Identify which cell holds the provided text, then report its [x, y] central coordinate. 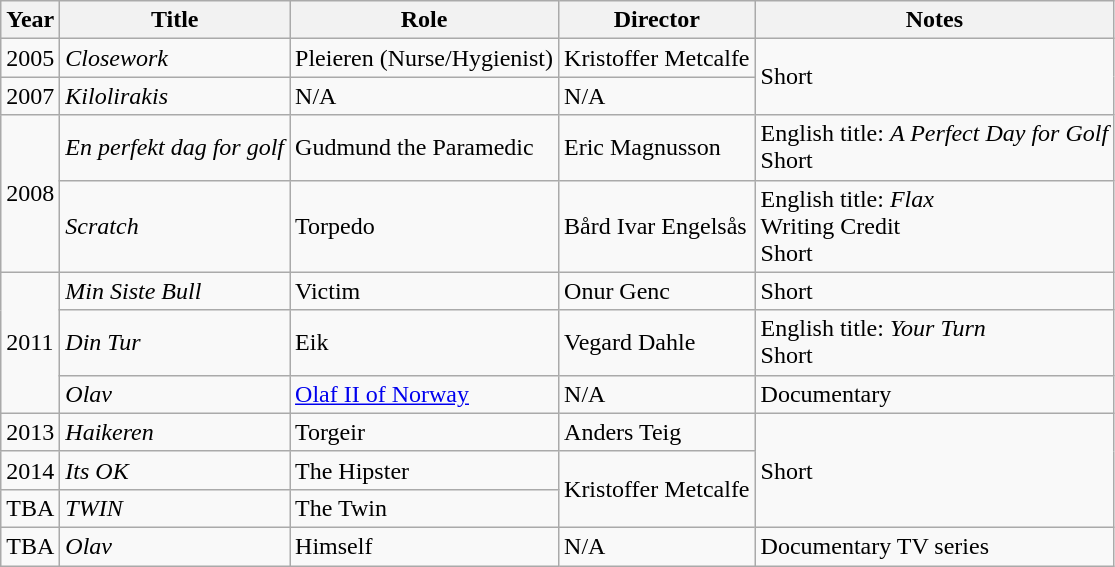
Director [658, 20]
Title [175, 20]
2011 [30, 342]
The Hipster [424, 470]
Documentary TV series [934, 546]
Himself [424, 546]
Min Siste Bull [175, 291]
Din Tur [175, 342]
The Twin [424, 508]
Closework [175, 58]
Vegard Dahle [658, 342]
Anders Teig [658, 432]
2008 [30, 194]
Pleieren (Nurse/Hygienist) [424, 58]
Role [424, 20]
2014 [30, 470]
En perfekt dag for golf [175, 148]
Torgeir [424, 432]
Its OK [175, 470]
Notes [934, 20]
2007 [30, 96]
Eik [424, 342]
Victim [424, 291]
TWIN [175, 508]
Bård Ivar Engelsås [658, 226]
Gudmund the Paramedic [424, 148]
2005 [30, 58]
2013 [30, 432]
Olaf II of Norway [424, 394]
Torpedo [424, 226]
Eric Magnusson [658, 148]
English title: Your TurnShort [934, 342]
Year [30, 20]
Documentary [934, 394]
Kilolirakis [175, 96]
English title: A Perfect Day for GolfShort [934, 148]
Scratch [175, 226]
Onur Genc [658, 291]
Haikeren [175, 432]
English title: FlaxWriting CreditShort [934, 226]
